From the cell containing the given text, extract its center point as (x, y) coordinate. 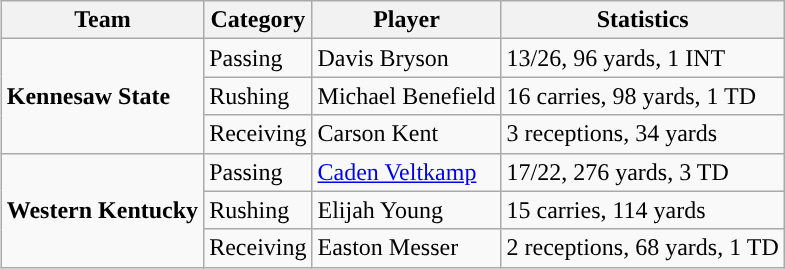
Statistics (642, 20)
Kennesaw State (102, 96)
Easton Messer (406, 248)
16 carries, 98 yards, 1 TD (642, 96)
Elijah Young (406, 210)
Player (406, 20)
Michael Benefield (406, 96)
17/22, 276 yards, 3 TD (642, 172)
2 receptions, 68 yards, 1 TD (642, 248)
15 carries, 114 yards (642, 210)
Davis Bryson (406, 58)
13/26, 96 yards, 1 INT (642, 58)
Carson Kent (406, 134)
Team (102, 20)
Caden Veltkamp (406, 172)
3 receptions, 34 yards (642, 134)
Western Kentucky (102, 210)
Category (258, 20)
